Identify which cell holds the provided text, then report its [x, y] central coordinate. 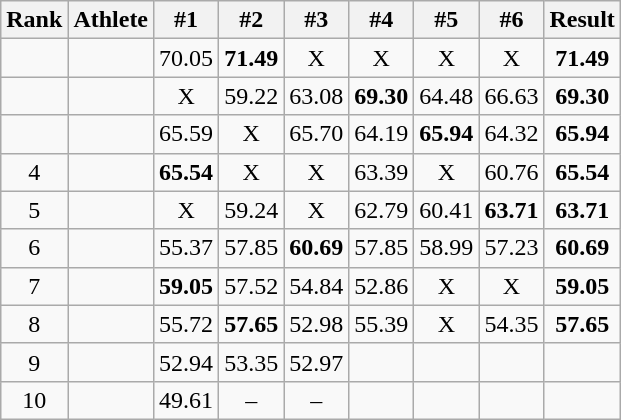
#6 [512, 20]
54.35 [512, 324]
#4 [382, 20]
70.05 [186, 58]
#2 [252, 20]
64.48 [446, 96]
59.24 [252, 210]
52.86 [382, 286]
Result [582, 20]
#1 [186, 20]
53.35 [252, 362]
60.41 [446, 210]
63.39 [382, 172]
52.97 [316, 362]
58.99 [446, 248]
49.61 [186, 400]
59.22 [252, 96]
64.32 [512, 134]
52.94 [186, 362]
65.70 [316, 134]
4 [34, 172]
8 [34, 324]
5 [34, 210]
62.79 [382, 210]
55.72 [186, 324]
65.59 [186, 134]
#3 [316, 20]
57.52 [252, 286]
60.76 [512, 172]
Athlete [111, 20]
9 [34, 362]
64.19 [382, 134]
52.98 [316, 324]
7 [34, 286]
6 [34, 248]
55.39 [382, 324]
63.08 [316, 96]
10 [34, 400]
Rank [34, 20]
57.23 [512, 248]
66.63 [512, 96]
55.37 [186, 248]
#5 [446, 20]
54.84 [316, 286]
